Capture the cell that displays the provided text and extract its (x, y) central coordinate. 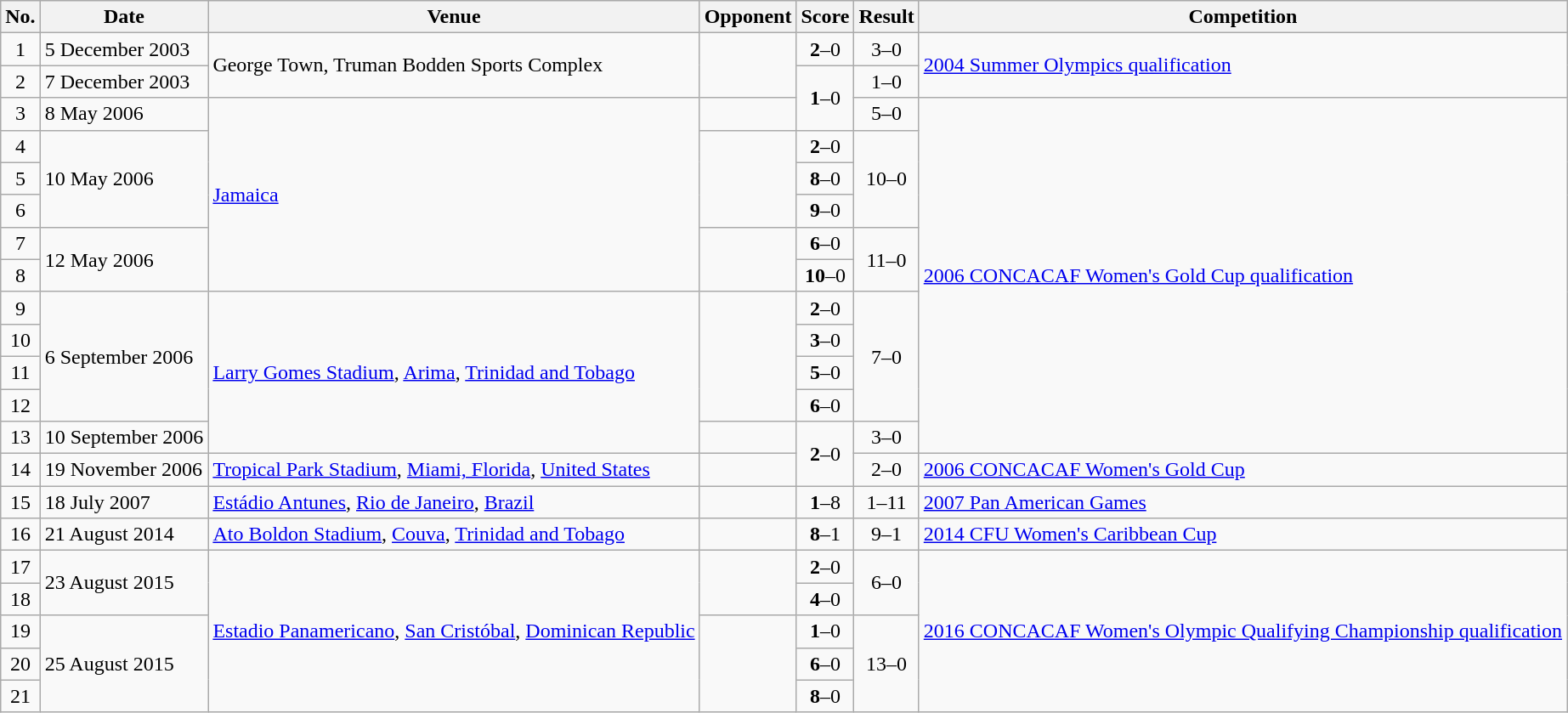
1–8 (825, 502)
6 (20, 211)
10 September 2006 (124, 438)
20 (20, 664)
2016 CONCACAF Women's Olympic Qualifying Championship qualification (1243, 631)
13 (20, 438)
12 May 2006 (124, 259)
Estádio Antunes, Rio de Janeiro, Brazil (454, 502)
7 December 2003 (124, 82)
Competition (1243, 17)
16 (20, 535)
21 August 2014 (124, 535)
5 December 2003 (124, 49)
2014 CFU Women's Caribbean Cup (1243, 535)
10 (20, 340)
21 (20, 696)
7 (20, 243)
Larry Gomes Stadium, Arima, Trinidad and Tobago (454, 372)
9 (20, 308)
7–0 (886, 356)
Date (124, 17)
8 (20, 275)
12 (20, 405)
11 (20, 372)
9–0 (825, 211)
3 (20, 114)
2006 CONCACAF Women's Gold Cup (1243, 470)
8 May 2006 (124, 114)
6 September 2006 (124, 356)
Opponent (748, 17)
13–0 (886, 664)
Jamaica (454, 195)
2006 CONCACAF Women's Gold Cup qualification (1243, 275)
Estadio Panamericano, San Cristóbal, Dominican Republic (454, 631)
Result (886, 17)
18 (20, 599)
2004 Summer Olympics qualification (1243, 65)
Ato Boldon Stadium, Couva, Trinidad and Tobago (454, 535)
19 November 2006 (124, 470)
10 May 2006 (124, 178)
No. (20, 17)
Venue (454, 17)
5 (20, 178)
14 (20, 470)
18 July 2007 (124, 502)
17 (20, 567)
4–0 (825, 599)
Tropical Park Stadium, Miami, Florida, United States (454, 470)
19 (20, 631)
15 (20, 502)
George Town, Truman Bodden Sports Complex (454, 65)
8–1 (825, 535)
25 August 2015 (124, 664)
1–11 (886, 502)
2007 Pan American Games (1243, 502)
9–1 (886, 535)
23 August 2015 (124, 583)
Score (825, 17)
2 (20, 82)
4 (20, 146)
1 (20, 49)
11–0 (886, 259)
